Locate the cell with the specified text and output its (X, Y) center coordinate. 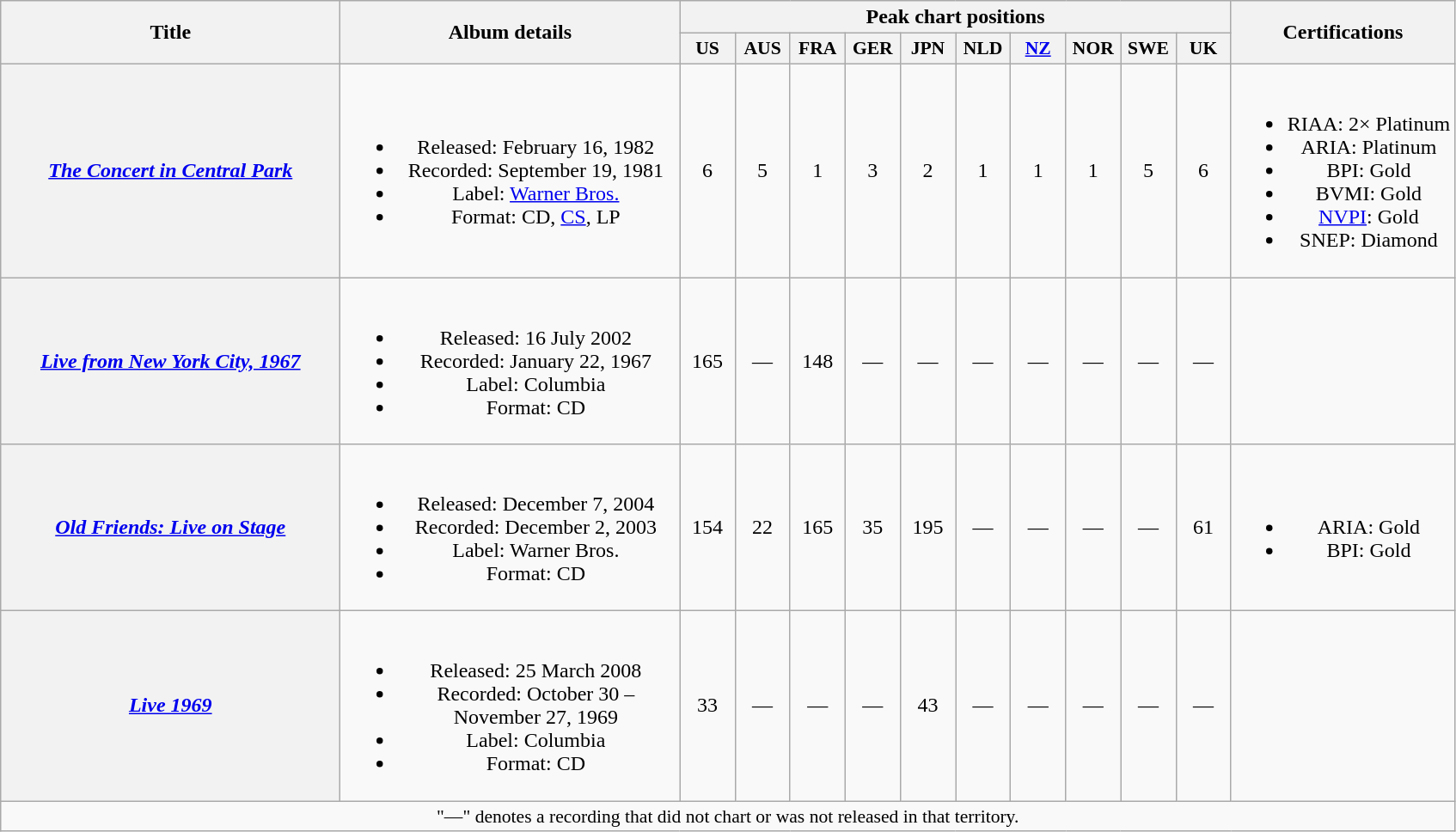
NZ (1038, 49)
3 (872, 170)
Released: February 16, 1982Recorded: September 19, 1981Label: Warner Bros.Format: CD, CS, LP (511, 170)
Title (170, 33)
Released: 25 March 2008Recorded: October 30 – November 27, 1969Label: ColumbiaFormat: CD (511, 707)
The Concert in Central Park (170, 170)
ARIA: GoldBPI: Gold (1343, 528)
RIAA: 2× PlatinumARIA: PlatinumBPI: GoldBVMI: GoldNVPI: GoldSNEP: Diamond (1343, 170)
Peak chart positions (956, 17)
33 (707, 707)
61 (1203, 528)
43 (927, 707)
FRA (817, 49)
NOR (1093, 49)
NLD (983, 49)
AUS (762, 49)
Live 1969 (170, 707)
22 (762, 528)
195 (927, 528)
Released: 16 July 2002Recorded: January 22, 1967Label: ColumbiaFormat: CD (511, 360)
Certifications (1343, 33)
GER (872, 49)
Old Friends: Live on Stage (170, 528)
UK (1203, 49)
Album details (511, 33)
35 (872, 528)
SWE (1148, 49)
US (707, 49)
154 (707, 528)
"—" denotes a recording that did not chart or was not released in that territory. (728, 817)
Live from New York City, 1967 (170, 360)
Released: December 7, 2004Recorded: December 2, 2003Label: Warner Bros.Format: CD (511, 528)
2 (927, 170)
148 (817, 360)
JPN (927, 49)
